Search for the cell housing the specified text and yield its (X, Y) center coordinate. 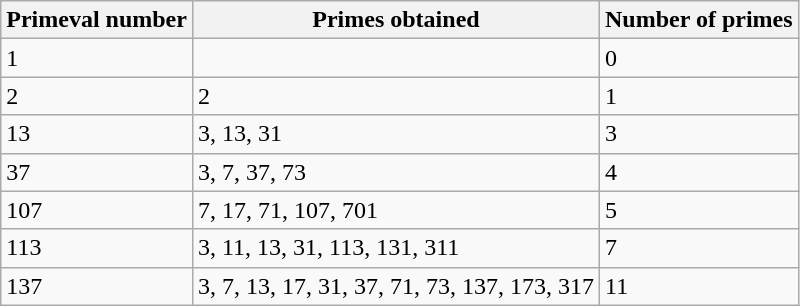
113 (97, 248)
107 (97, 210)
4 (700, 172)
3, 7, 13, 17, 31, 37, 71, 73, 137, 173, 317 (396, 286)
3, 7, 37, 73 (396, 172)
7 (700, 248)
11 (700, 286)
137 (97, 286)
Primeval number (97, 20)
3, 13, 31 (396, 134)
13 (97, 134)
7, 17, 71, 107, 701 (396, 210)
37 (97, 172)
3, 11, 13, 31, 113, 131, 311 (396, 248)
3 (700, 134)
Primes obtained (396, 20)
5 (700, 210)
0 (700, 58)
Number of primes (700, 20)
